Pinpoint the cell where the given text exists, returning its (X, Y) midpoint coordinate. 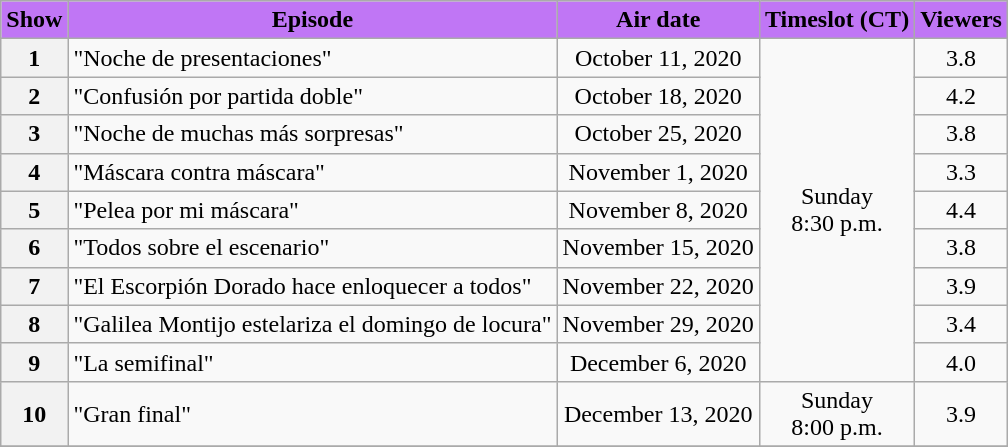
Viewers (962, 20)
Sunday 8:30 p.m. (836, 210)
"Noche de muchas más sorpresas" (312, 134)
"Todos sobre el escenario" (312, 248)
9 (34, 362)
"Noche de presentaciones" (312, 58)
October 18, 2020 (658, 96)
December 13, 2020 (658, 414)
November 15, 2020 (658, 248)
Air date (658, 20)
4.0 (962, 362)
4 (34, 172)
4.2 (962, 96)
3.3 (962, 172)
"La semifinal" (312, 362)
Show (34, 20)
3.4 (962, 324)
November 22, 2020 (658, 286)
7 (34, 286)
"El Escorpión Dorado hace enloquecer a todos" (312, 286)
"Confusión por partida doble" (312, 96)
October 11, 2020 (658, 58)
10 (34, 414)
November 8, 2020 (658, 210)
4.4 (962, 210)
"Gran final" (312, 414)
November 1, 2020 (658, 172)
1 (34, 58)
December 6, 2020 (658, 362)
3 (34, 134)
Sunday 8:00 p.m. (836, 414)
Timeslot (CT) (836, 20)
"Máscara contra máscara" (312, 172)
2 (34, 96)
8 (34, 324)
5 (34, 210)
November 29, 2020 (658, 324)
Episode (312, 20)
October 25, 2020 (658, 134)
"Galilea Montijo estelariza el domingo de locura" (312, 324)
"Pelea por mi máscara" (312, 210)
6 (34, 248)
